Output the [X, Y] coordinate of the center of the cell containing the given text.  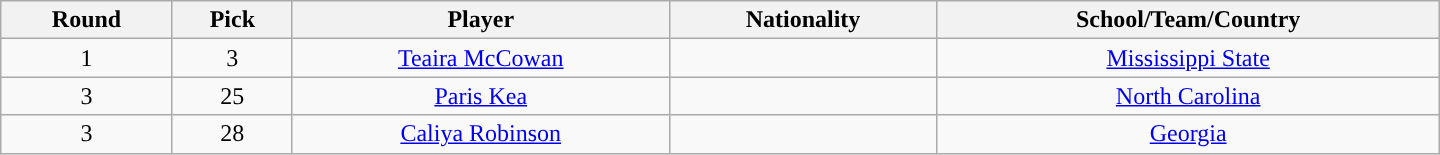
Player [480, 20]
Caliya Robinson [480, 134]
Georgia [1188, 134]
Paris Kea [480, 96]
School/Team/Country [1188, 20]
Mississippi State [1188, 58]
1 [86, 58]
Teaira McCowan [480, 58]
28 [232, 134]
Round [86, 20]
25 [232, 96]
Pick [232, 20]
North Carolina [1188, 96]
Nationality [803, 20]
